For the text-containing cell, return its midpoint in (x, y) coordinate format. 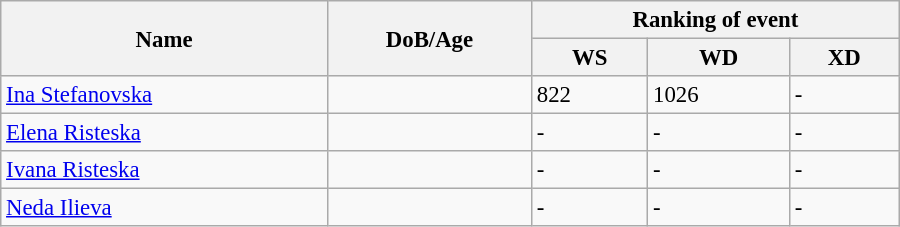
Ranking of event (716, 20)
DoB/Age (429, 38)
1026 (719, 95)
Ina Stefanovska (164, 95)
Elena Risteska (164, 133)
Name (164, 38)
XD (844, 58)
Neda Ilieva (164, 208)
822 (590, 95)
WS (590, 58)
Ivana Risteska (164, 170)
WD (719, 58)
